Scan for the cell matching the given text and deliver its (x, y) coordinate at center. 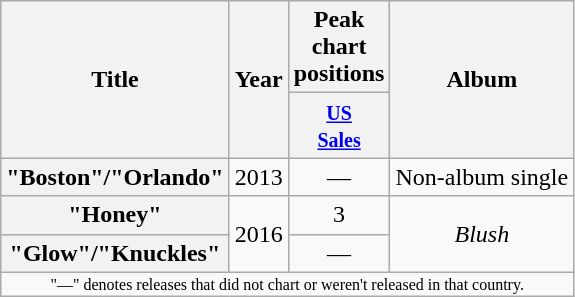
Title (115, 80)
Album (482, 80)
Peak chartpositions (339, 47)
USSales (339, 126)
2013 (258, 177)
"—" denotes releases that did not chart or weren't released in that country. (288, 284)
"Honey" (115, 215)
Non-album single (482, 177)
Year (258, 80)
3 (339, 215)
"Boston"/"Orlando" (115, 177)
2016 (258, 234)
"Glow"/"Knuckles" (115, 253)
Blush (482, 234)
